Capture the cell that displays the provided text and extract its (x, y) central coordinate. 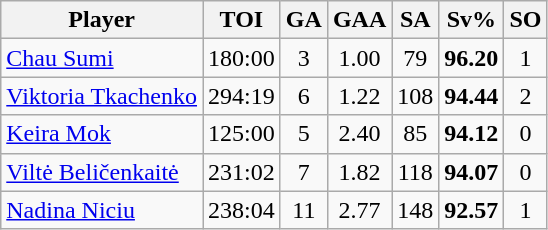
92.57 (472, 210)
118 (416, 172)
Chau Sumi (102, 58)
2 (526, 96)
148 (416, 210)
294:19 (242, 96)
3 (304, 58)
94.44 (472, 96)
GAA (359, 20)
96.20 (472, 58)
2.77 (359, 210)
94.12 (472, 134)
Viltė Beličenkaitė (102, 172)
6 (304, 96)
TOI (242, 20)
SO (526, 20)
180:00 (242, 58)
Sv% (472, 20)
Viktoria Tkachenko (102, 96)
108 (416, 96)
79 (416, 58)
238:04 (242, 210)
94.07 (472, 172)
1.82 (359, 172)
Keira Mok (102, 134)
2.40 (359, 134)
Player (102, 20)
GA (304, 20)
7 (304, 172)
5 (304, 134)
1.00 (359, 58)
1.22 (359, 96)
85 (416, 134)
Nadina Niciu (102, 210)
SA (416, 20)
125:00 (242, 134)
231:02 (242, 172)
11 (304, 210)
